Scan for the cell matching the given text and deliver its (x, y) coordinate at center. 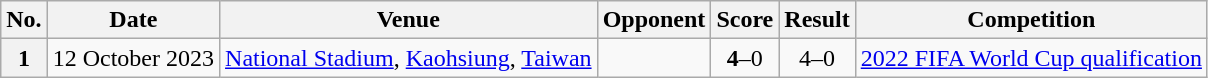
National Stadium, Kaohsiung, Taiwan (409, 58)
Competition (1031, 20)
Venue (409, 20)
12 October 2023 (133, 58)
1 (24, 58)
Score (745, 20)
Date (133, 20)
No. (24, 20)
Opponent (654, 20)
Result (817, 20)
2022 FIFA World Cup qualification (1031, 58)
